For the text-containing cell, return its midpoint in [X, Y] coordinate format. 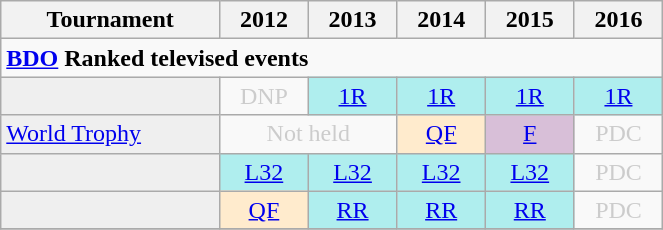
2012 [264, 20]
BDO Ranked televised events [332, 58]
2016 [618, 20]
Tournament [110, 20]
World Trophy [110, 134]
2015 [530, 20]
2014 [442, 20]
2013 [352, 20]
F [530, 134]
Not held [308, 134]
DNP [264, 96]
